Extract the (X, Y) coordinate from the center of the cell holding the provided text.  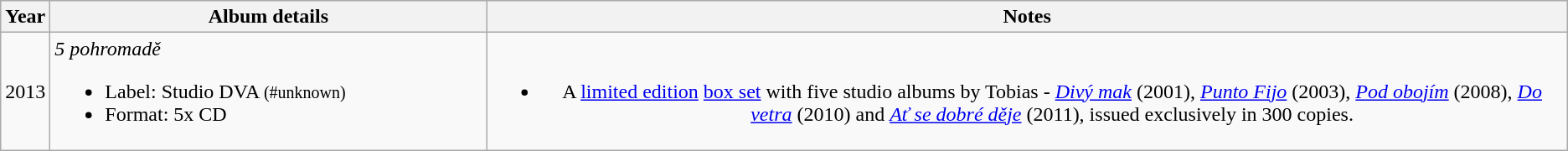
Album details (268, 17)
5 pohromaděLabel: Studio DVA (#unknown)Format: 5x CD (268, 91)
Year (25, 17)
Notes (1027, 17)
2013 (25, 91)
